Detect which cell encompasses the target text, then output its (X, Y) center coordinate. 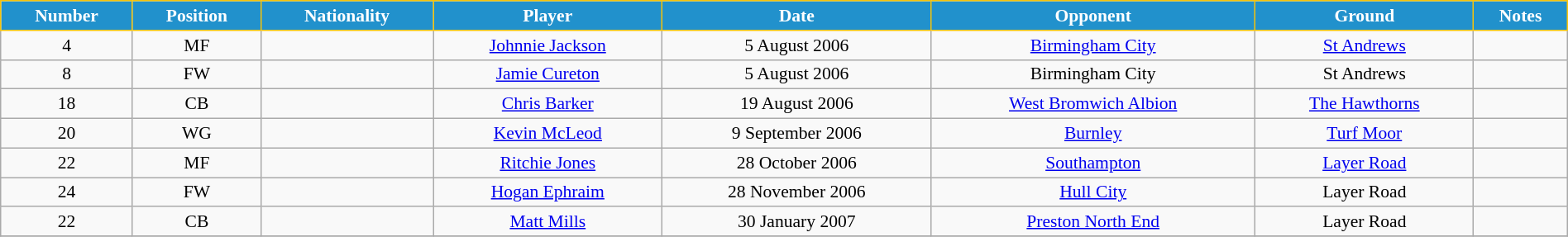
Burnley (1093, 134)
24 (67, 192)
Preston North End (1093, 222)
30 January 2007 (797, 222)
Matt Mills (547, 222)
Turf Moor (1365, 134)
Nationality (347, 16)
Opponent (1093, 16)
18 (67, 104)
Hogan Ephraim (547, 192)
9 September 2006 (797, 134)
20 (67, 134)
28 October 2006 (797, 163)
Notes (1520, 16)
The Hawthorns (1365, 104)
4 (67, 45)
Southampton (1093, 163)
Ground (1365, 16)
Kevin McLeod (547, 134)
Position (197, 16)
8 (67, 74)
28 November 2006 (797, 192)
Chris Barker (547, 104)
Number (67, 16)
19 August 2006 (797, 104)
Ritchie Jones (547, 163)
West Bromwich Albion (1093, 104)
Jamie Cureton (547, 74)
Johnnie Jackson (547, 45)
Player (547, 16)
Hull City (1093, 192)
WG (197, 134)
Date (797, 16)
